Provide the [x, y] coordinate of the cell's center where the given text is located.  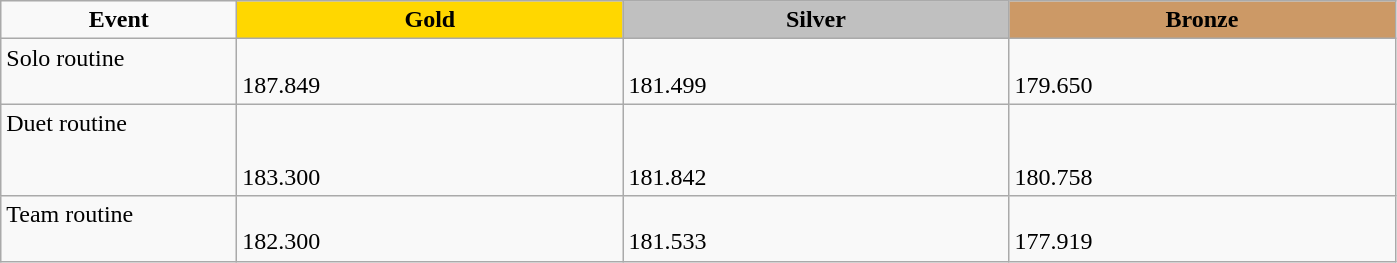
181.842 [816, 150]
177.919 [1202, 228]
Team routine [119, 228]
180.758 [1202, 150]
Bronze [1202, 20]
Solo routine [119, 72]
181.499 [816, 72]
181.533 [816, 228]
183.300 [430, 150]
187.849 [430, 72]
Gold [430, 20]
Duet routine [119, 150]
Silver [816, 20]
Event [119, 20]
179.650 [1202, 72]
182.300 [430, 228]
